Capture the cell that displays the provided text and extract its (X, Y) central coordinate. 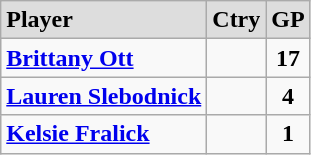
Brittany Ott (104, 58)
Lauren Slebodnick (104, 96)
4 (288, 96)
Ctry (236, 20)
Kelsie Fralick (104, 134)
Player (104, 20)
17 (288, 58)
1 (288, 134)
GP (288, 20)
